Detect which cell encompasses the target text, then output its (X, Y) center coordinate. 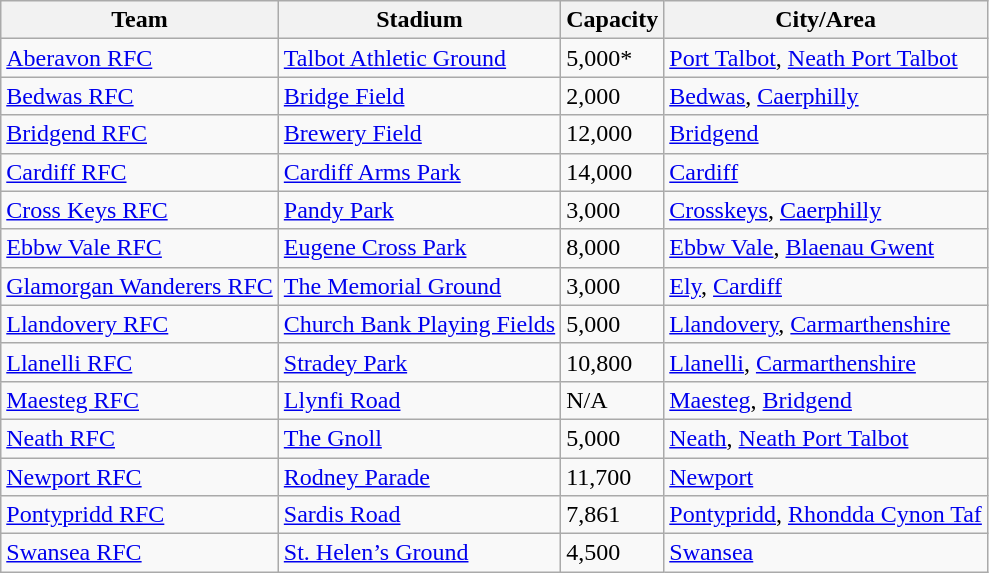
Pontypridd, Rhondda Cynon Taf (826, 515)
Stradey Park (419, 362)
Bridgend RFC (140, 134)
Capacity (612, 20)
Ebbw Vale RFC (140, 248)
4,500 (612, 553)
10,800 (612, 362)
Glamorgan Wanderers RFC (140, 286)
Cardiff RFC (140, 172)
Swansea (826, 553)
Newport (826, 477)
8,000 (612, 248)
Church Bank Playing Fields (419, 324)
Swansea RFC (140, 553)
Llanelli, Carmarthenshire (826, 362)
Maesteg RFC (140, 400)
2,000 (612, 96)
Sardis Road (419, 515)
11,700 (612, 477)
The Memorial Ground (419, 286)
Pandy Park (419, 210)
Llandovery RFC (140, 324)
Ebbw Vale, Blaenau Gwent (826, 248)
Neath, Neath Port Talbot (826, 438)
Cardiff Arms Park (419, 172)
Port Talbot, Neath Port Talbot (826, 58)
Bedwas RFC (140, 96)
Bridge Field (419, 96)
Maesteg, Bridgend (826, 400)
7,861 (612, 515)
Llynfi Road (419, 400)
Llanelli RFC (140, 362)
5,000* (612, 58)
Ely, Cardiff (826, 286)
Crosskeys, Caerphilly (826, 210)
14,000 (612, 172)
Aberavon RFC (140, 58)
Team (140, 20)
The Gnoll (419, 438)
Neath RFC (140, 438)
Brewery Field (419, 134)
St. Helen’s Ground (419, 553)
N/A (612, 400)
Eugene Cross Park (419, 248)
Stadium (419, 20)
Bridgend (826, 134)
Cardiff (826, 172)
Newport RFC (140, 477)
Rodney Parade (419, 477)
Cross Keys RFC (140, 210)
12,000 (612, 134)
Llandovery, Carmarthenshire (826, 324)
City/Area (826, 20)
Talbot Athletic Ground (419, 58)
Pontypridd RFC (140, 515)
Bedwas, Caerphilly (826, 96)
